Scan for the cell matching the given text and deliver its [x, y] coordinate at center. 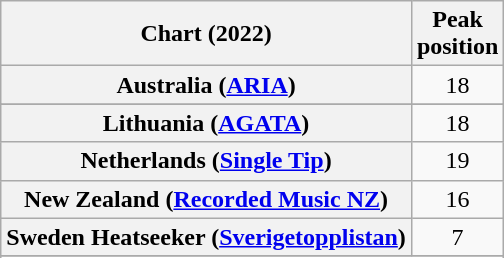
Netherlands (Single Tip) [206, 161]
Australia (ARIA) [206, 85]
16 [457, 199]
New Zealand (Recorded Music NZ) [206, 199]
Peakposition [457, 34]
Lithuania (AGATA) [206, 123]
7 [457, 237]
Sweden Heatseeker (Sverigetopplistan) [206, 237]
19 [457, 161]
Chart (2022) [206, 34]
